Scan for the cell matching the given text and deliver its [X, Y] coordinate at center. 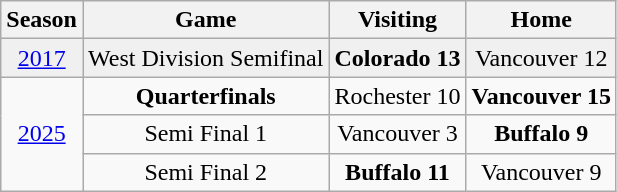
Vancouver 15 [541, 96]
Vancouver 12 [541, 58]
Vancouver 9 [541, 172]
Visiting [398, 20]
Semi Final 2 [205, 172]
Vancouver 3 [398, 134]
Buffalo 11 [398, 172]
2017 [42, 58]
Colorado 13 [398, 58]
Quarterfinals [205, 96]
Rochester 10 [398, 96]
Semi Final 1 [205, 134]
West Division Semifinal [205, 58]
2025 [42, 134]
Game [205, 20]
Season [42, 20]
Buffalo 9 [541, 134]
Home [541, 20]
